Output the (X, Y) coordinate of the center of the cell containing the given text.  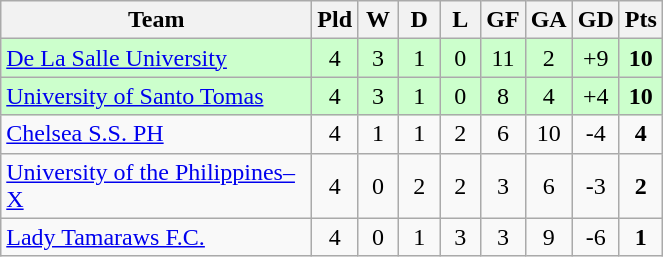
University of the Philippines–X (156, 186)
-3 (596, 186)
Team (156, 20)
Pld (335, 20)
8 (503, 96)
L (460, 20)
W (378, 20)
Pts (640, 20)
GF (503, 20)
11 (503, 58)
-4 (596, 134)
D (420, 20)
+9 (596, 58)
Lady Tamaraws F.C. (156, 237)
+4 (596, 96)
-6 (596, 237)
Chelsea S.S. PH (156, 134)
9 (548, 237)
GA (548, 20)
University of Santo Tomas (156, 96)
GD (596, 20)
De La Salle University (156, 58)
